Extract the [X, Y] coordinate from the center of the cell holding the provided text.  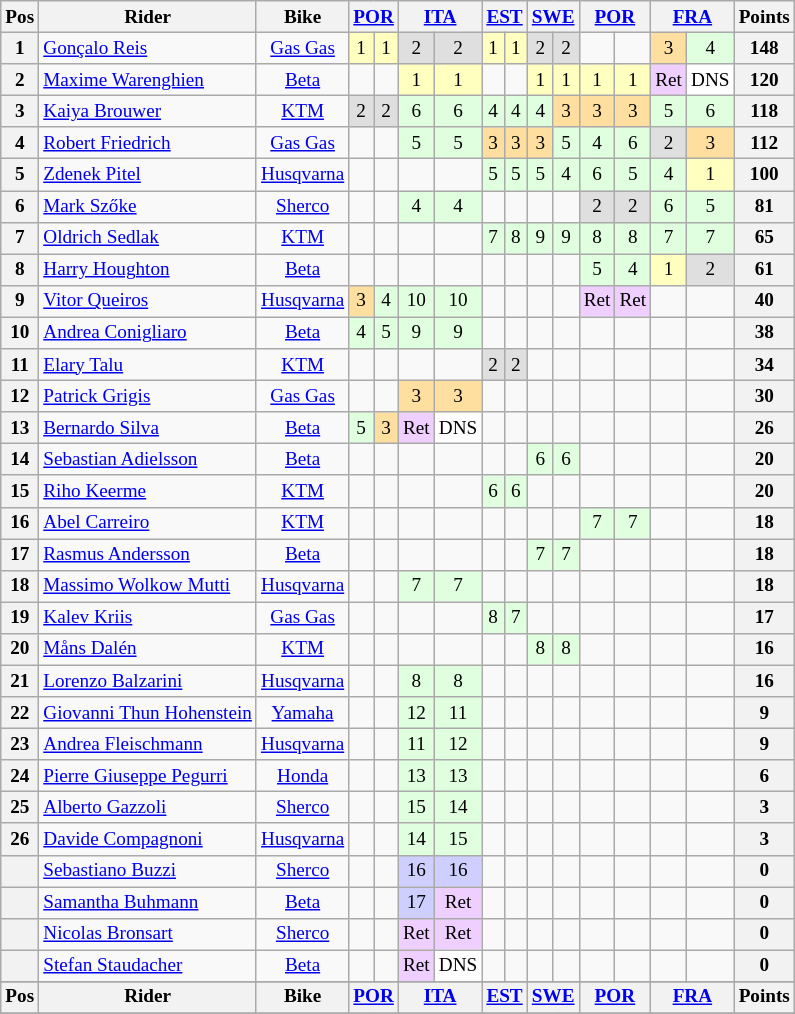
Sebastiano Buzzi [148, 871]
Oldrich Sedlak [148, 238]
Riho Keerme [148, 491]
Abel Carreiro [148, 523]
Robert Friedrich [148, 143]
Davide Compagnoni [148, 839]
148 [764, 48]
22 [20, 713]
Lorenzo Balzarini [148, 681]
40 [764, 301]
Patrick Grigis [148, 396]
Andrea Conigliaro [148, 333]
Pierre Giuseppe Pegurri [148, 776]
Zdenek Pitel [148, 175]
Sebastian Adielsson [148, 460]
Yamaha [302, 713]
81 [764, 206]
21 [20, 681]
Gonçalo Reis [148, 48]
Bernardo Silva [148, 428]
65 [764, 238]
30 [764, 396]
100 [764, 175]
112 [764, 143]
Vitor Queiros [148, 301]
Giovanni Thun Hohenstein [148, 713]
Elary Talu [148, 365]
Honda [302, 776]
61 [764, 270]
Kaiya Brouwer [148, 111]
34 [764, 365]
Nicolas Bronsart [148, 934]
Harry Houghton [148, 270]
Alberto Gazzoli [148, 808]
24 [20, 776]
19 [20, 618]
Stefan Staudacher [148, 966]
118 [764, 111]
23 [20, 744]
38 [764, 333]
Andrea Fleischmann [148, 744]
25 [20, 808]
120 [764, 80]
Samantha Buhmann [148, 902]
Rasmus Andersson [148, 554]
Massimo Wolkow Mutti [148, 586]
Mark Szőke [148, 206]
Maxime Warenghien [148, 80]
Måns Dalén [148, 649]
Kalev Kriis [148, 618]
